Determine the [X, Y] coordinate at the center of the cell enclosing the given text.  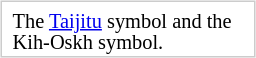
The Taijitu symbol and the Kih-Oskh symbol. [128, 32]
